Output the [X, Y] coordinate of the center of the cell containing the given text.  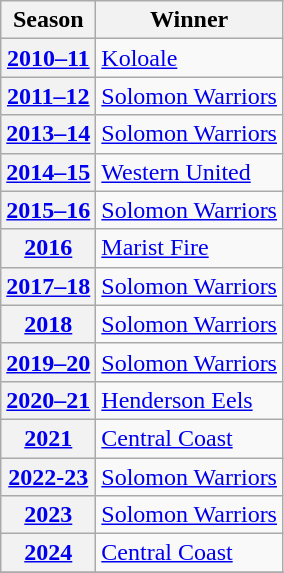
Henderson Eels [190, 400]
2014–15 [48, 172]
2020–21 [48, 400]
2010–11 [48, 58]
2015–16 [48, 210]
2011–12 [48, 96]
2024 [48, 553]
Marist Fire [190, 248]
2023 [48, 515]
2022-23 [48, 477]
2016 [48, 248]
2017–18 [48, 286]
2018 [48, 324]
2013–14 [48, 134]
Western United [190, 172]
2019–20 [48, 362]
Koloale [190, 58]
Season [48, 20]
2021 [48, 438]
Winner [190, 20]
